Capture the cell that displays the provided text and extract its [X, Y] central coordinate. 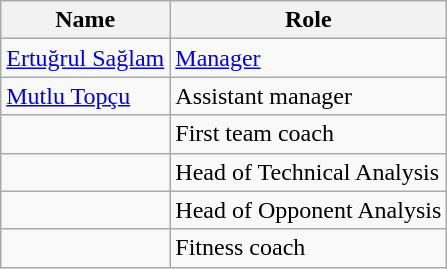
Head of Opponent Analysis [308, 210]
First team coach [308, 134]
Head of Technical Analysis [308, 172]
Assistant manager [308, 96]
Ertuğrul Sağlam [86, 58]
Name [86, 20]
Fitness coach [308, 248]
Mutlu Topçu [86, 96]
Role [308, 20]
Manager [308, 58]
